Output the (x, y) coordinate of the center of the cell containing the given text.  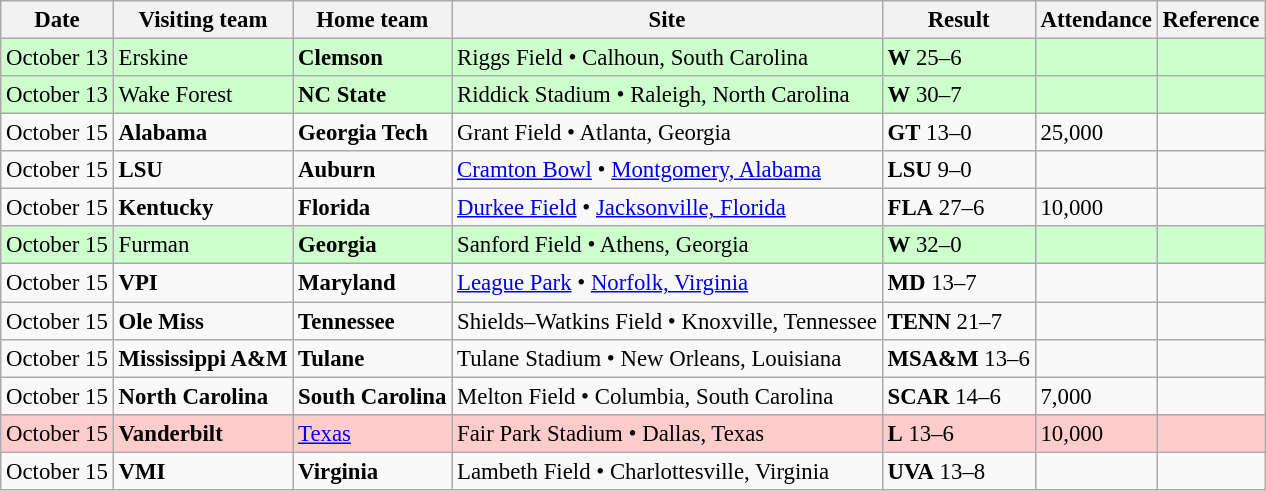
Fair Park Stadium • Dallas, Texas (667, 433)
Result (958, 20)
Georgia (372, 245)
VPI (203, 283)
Home team (372, 20)
Wake Forest (203, 95)
Mississippi A&M (203, 358)
Ole Miss (203, 321)
SCAR 14–6 (958, 396)
League Park • Norfolk, Virginia (667, 283)
Alabama (203, 133)
Grant Field • Atlanta, Georgia (667, 133)
GT 13–0 (958, 133)
Durkee Field • Jacksonville, Florida (667, 208)
25,000 (1096, 133)
South Carolina (372, 396)
Auburn (372, 170)
LSU 9–0 (958, 170)
Virginia (372, 471)
Site (667, 20)
L 13–6 (958, 433)
Visiting team (203, 20)
Melton Field • Columbia, South Carolina (667, 396)
Shields–Watkins Field • Knoxville, Tennessee (667, 321)
Texas (372, 433)
Riggs Field • Calhoun, South Carolina (667, 58)
Tulane Stadium • New Orleans, Louisiana (667, 358)
Clemson (372, 58)
Vanderbilt (203, 433)
W 25–6 (958, 58)
Cramton Bowl • Montgomery, Alabama (667, 170)
Attendance (1096, 20)
MD 13–7 (958, 283)
Kentucky (203, 208)
Lambeth Field • Charlottesville, Virginia (667, 471)
Furman (203, 245)
FLA 27–6 (958, 208)
VMI (203, 471)
North Carolina (203, 396)
Georgia Tech (372, 133)
LSU (203, 170)
7,000 (1096, 396)
Riddick Stadium • Raleigh, North Carolina (667, 95)
Sanford Field • Athens, Georgia (667, 245)
Tulane (372, 358)
Reference (1211, 20)
W 30–7 (958, 95)
Erskine (203, 58)
Tennessee (372, 321)
W 32–0 (958, 245)
UVA 13–8 (958, 471)
Date (57, 20)
Maryland (372, 283)
TENN 21–7 (958, 321)
NC State (372, 95)
MSA&M 13–6 (958, 358)
Florida (372, 208)
